Locate the cell with the specified text and output its (x, y) center coordinate. 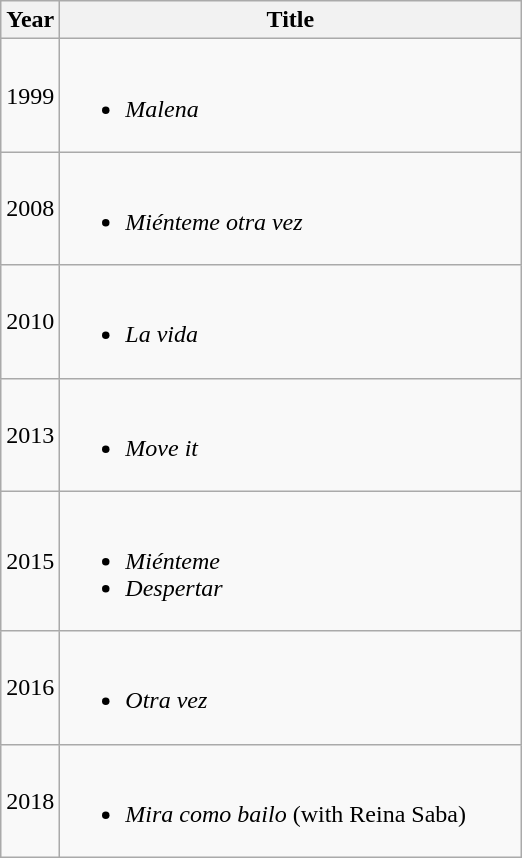
Miénteme otra vez (290, 208)
La vida (290, 322)
Title (290, 20)
Malena (290, 96)
Mira como bailo (with Reina Saba) (290, 800)
2015 (30, 561)
Year (30, 20)
Otra vez (290, 688)
2018 (30, 800)
Move it (290, 434)
1999 (30, 96)
2013 (30, 434)
MiéntemeDespertar (290, 561)
2008 (30, 208)
2016 (30, 688)
2010 (30, 322)
